Detect which cell encompasses the target text, then output its (X, Y) center coordinate. 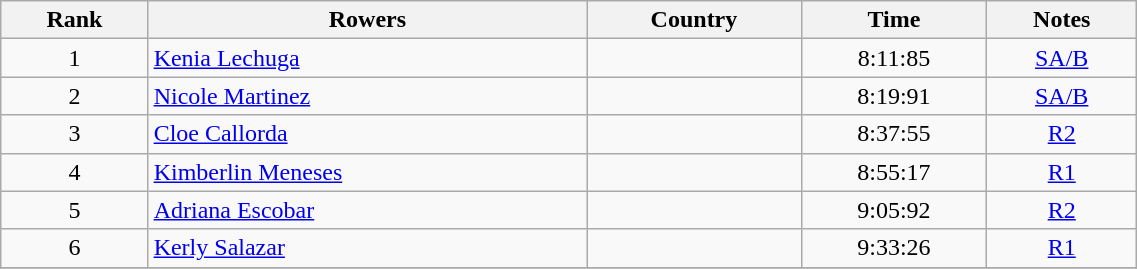
9:05:92 (894, 210)
3 (74, 134)
Nicole Martinez (368, 96)
Rowers (368, 20)
4 (74, 172)
Rank (74, 20)
Kerly Salazar (368, 248)
8:55:17 (894, 172)
6 (74, 248)
5 (74, 210)
Cloe Callorda (368, 134)
8:37:55 (894, 134)
Adriana Escobar (368, 210)
Kenia Lechuga (368, 58)
8:11:85 (894, 58)
Country (694, 20)
Kimberlin Meneses (368, 172)
9:33:26 (894, 248)
Notes (1062, 20)
1 (74, 58)
2 (74, 96)
8:19:91 (894, 96)
Time (894, 20)
